Extract the (x, y) coordinate from the center of the cell holding the provided text.  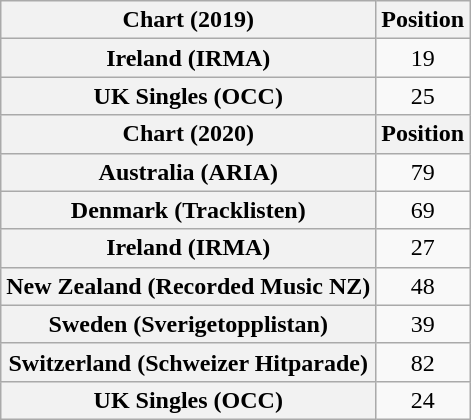
79 (423, 172)
27 (423, 248)
39 (423, 324)
25 (423, 96)
Chart (2019) (188, 20)
Switzerland (Schweizer Hitparade) (188, 362)
69 (423, 210)
Denmark (Tracklisten) (188, 210)
New Zealand (Recorded Music NZ) (188, 286)
19 (423, 58)
Australia (ARIA) (188, 172)
Chart (2020) (188, 134)
48 (423, 286)
Sweden (Sverigetopplistan) (188, 324)
82 (423, 362)
24 (423, 400)
